Search for the cell housing the specified text and yield its (x, y) center coordinate. 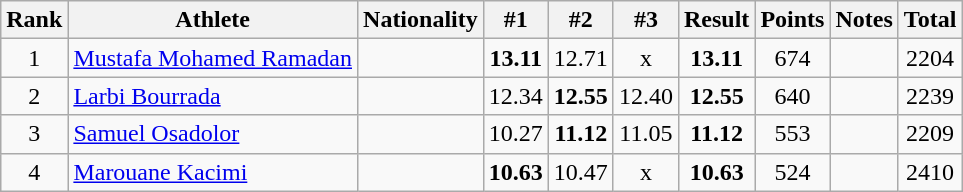
2 (34, 96)
12.34 (516, 96)
Samuel Osadolor (213, 134)
2239 (930, 96)
524 (792, 172)
2204 (930, 58)
Result (716, 20)
2410 (930, 172)
Athlete (213, 20)
#3 (646, 20)
640 (792, 96)
3 (34, 134)
#1 (516, 20)
Nationality (421, 20)
Rank (34, 20)
11.05 (646, 134)
Notes (864, 20)
Larbi Bourrada (213, 96)
Points (792, 20)
Mustafa Mohamed Ramadan (213, 58)
12.71 (580, 58)
#2 (580, 20)
2209 (930, 134)
553 (792, 134)
12.40 (646, 96)
1 (34, 58)
10.27 (516, 134)
4 (34, 172)
10.47 (580, 172)
674 (792, 58)
Marouane Kacimi (213, 172)
Total (930, 20)
